Find where the given text appears and provide that cell's center as [x, y] coordinate. 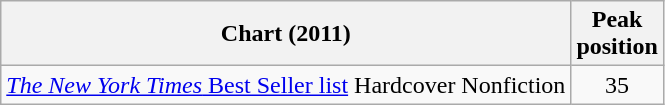
The New York Times Best Seller list Hardcover Nonfiction [286, 85]
35 [617, 85]
Peakposition [617, 34]
Chart (2011) [286, 34]
